Find where the given text appears and provide that cell's center as (X, Y) coordinate. 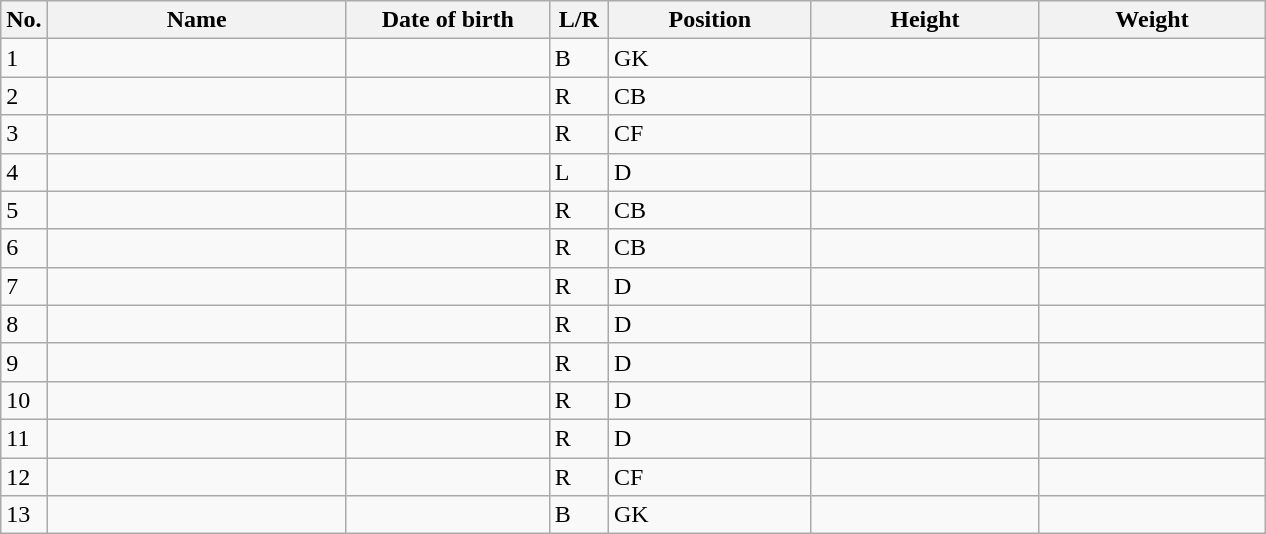
11 (24, 438)
Weight (1152, 20)
No. (24, 20)
3 (24, 134)
L (578, 172)
Height (924, 20)
2 (24, 96)
12 (24, 477)
7 (24, 286)
8 (24, 324)
Name (196, 20)
9 (24, 362)
4 (24, 172)
5 (24, 210)
6 (24, 248)
13 (24, 515)
10 (24, 400)
1 (24, 58)
Date of birth (448, 20)
L/R (578, 20)
Position (710, 20)
